Capture the cell that displays the provided text and extract its [x, y] central coordinate. 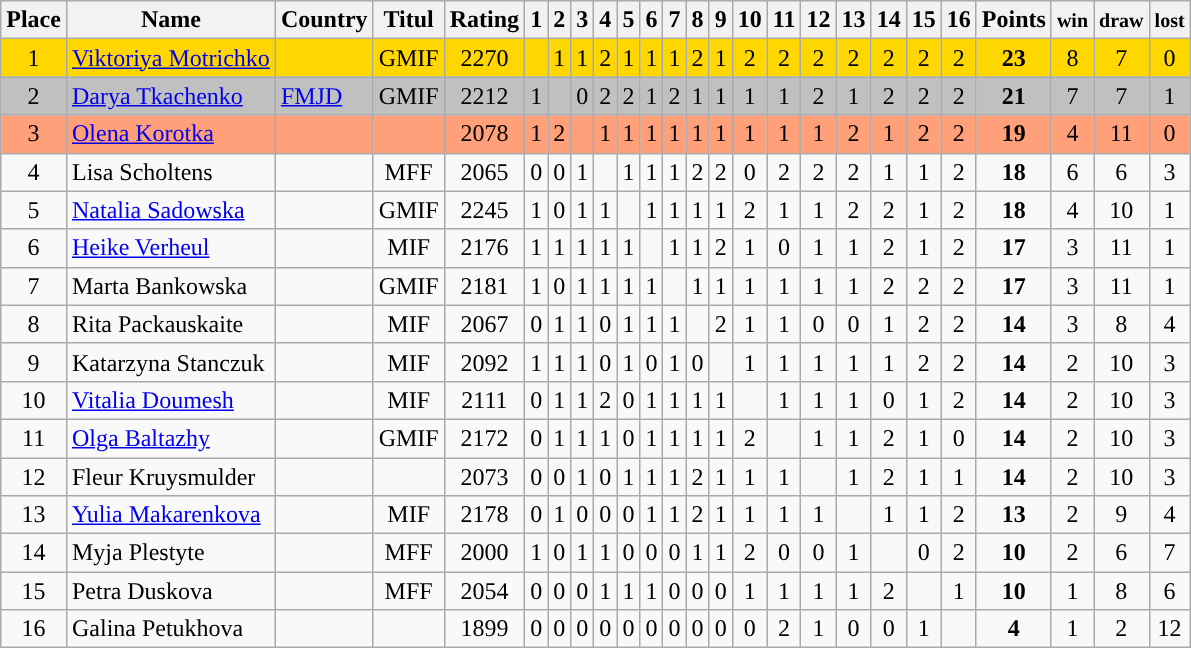
19 [1014, 134]
2065 [484, 172]
Viktoriya Motrichko [170, 58]
2178 [484, 515]
Place [34, 20]
Points [1014, 20]
FMJD [324, 96]
2000 [484, 553]
2092 [484, 362]
Darya Tkachenko [170, 96]
2078 [484, 134]
23 [1014, 58]
2054 [484, 591]
21 [1014, 96]
2181 [484, 286]
2212 [484, 96]
Name [170, 20]
Natalia Sadowska [170, 210]
Olga Baltazhy [170, 438]
Yulia Makarenkova [170, 515]
Rita Packauskaite [170, 324]
2176 [484, 248]
2067 [484, 324]
2111 [484, 400]
Olena Korotka [170, 134]
Marta Bankowska [170, 286]
draw [1122, 20]
Lisa Scholtens [170, 172]
Rating [484, 20]
1899 [484, 629]
lost [1170, 20]
Fleur Kruysmulder [170, 477]
2245 [484, 210]
2073 [484, 477]
Titul [408, 20]
win [1072, 20]
Galina Petukhova [170, 629]
Katarzyna Stanczuk [170, 362]
Heike Verheul [170, 248]
2172 [484, 438]
Country [324, 20]
2270 [484, 58]
Myja Plestyte [170, 553]
Petra Duskova [170, 591]
Vitalia Doumesh [170, 400]
